Return the [X, Y] coordinate for the center point of the cell that contains the specified text.  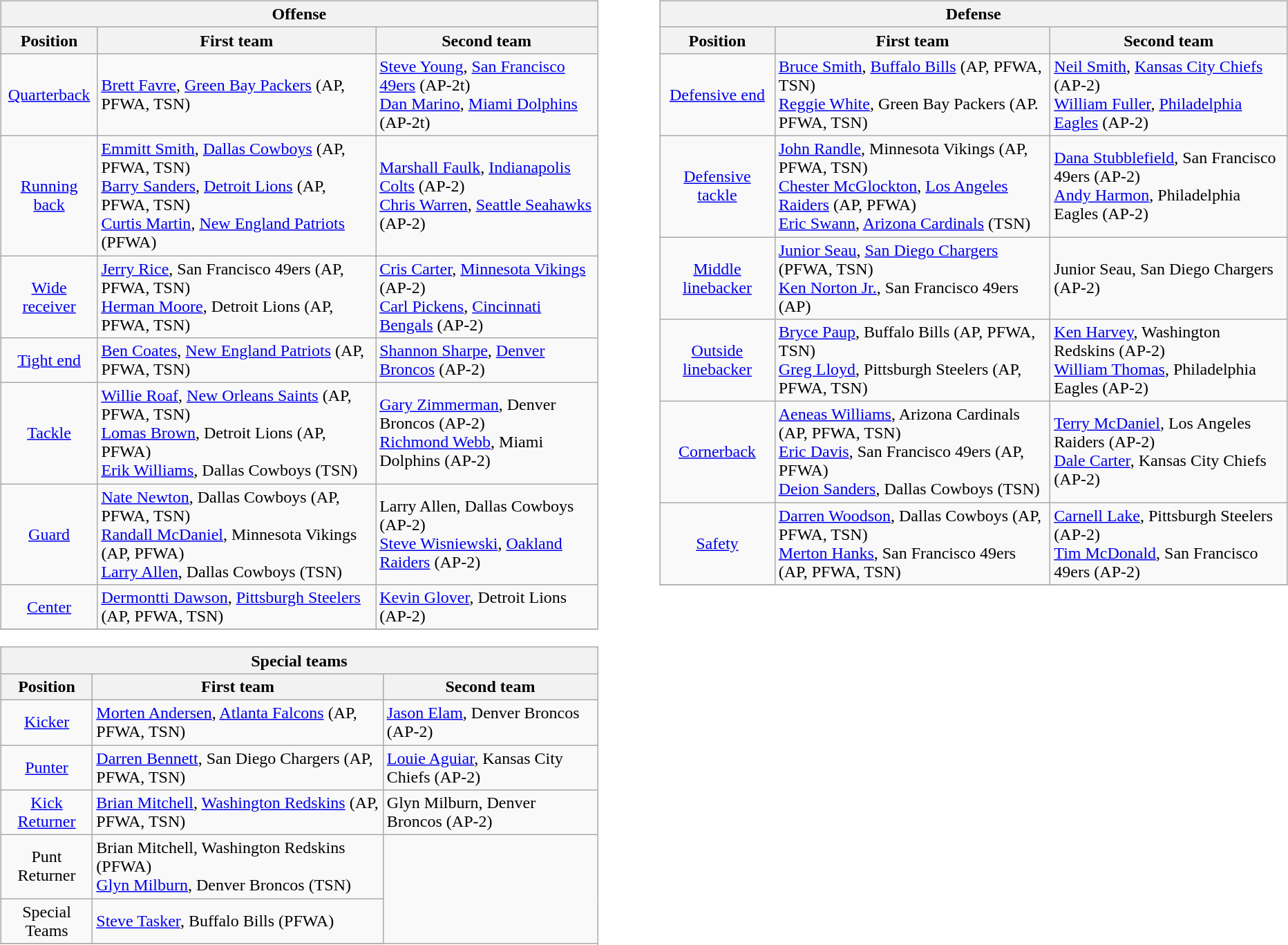
Darren Bennett, San Diego Chargers (AP, PFWA, TSN) [238, 767]
Jerry Rice, San Francisco 49ers (AP, PFWA, TSN) Herman Moore, Detroit Lions (AP, PFWA, TSN) [236, 297]
Marshall Faulk, Indianapolis Colts (AP-2) Chris Warren, Seattle Seahawks (AP-2) [486, 195]
Middle linebacker [717, 278]
Dermontti Dawson, Pittsburgh Steelers (AP, PFWA, TSN) [236, 607]
Morten Andersen, Atlanta Falcons (AP, PFWA, TSN) [238, 722]
Kicker [47, 722]
Darren Woodson, Dallas Cowboys (AP, PFWA, TSN) Merton Hanks, San Francisco 49ers (AP, PFWA, TSN) [912, 543]
Aeneas Williams, Arizona Cardinals (AP, PFWA, TSN) Eric Davis, San Francisco 49ers (AP, PFWA)Deion Sanders, Dallas Cowboys (TSN) [912, 452]
Shannon Sharpe, Denver Broncos (AP-2) [486, 361]
Bruce Smith, Buffalo Bills (AP, PFWA, TSN) Reggie White, Green Bay Packers (AP. PFWA, TSN) [912, 94]
Terry McDaniel, Los Angeles Raiders (AP-2)Dale Carter, Kansas City Chiefs (AP-2) [1169, 452]
Defense [974, 14]
Jason Elam, Denver Broncos (AP-2) [490, 722]
Gary Zimmerman, Denver Broncos (AP-2)Richmond Webb, Miami Dolphins (AP-2) [486, 433]
Defensive tackle [717, 186]
Cornerback [717, 452]
Center [49, 607]
Defensive end [717, 94]
Willie Roaf, New Orleans Saints (AP, PFWA, TSN) Lomas Brown, Detroit Lions (AP, PFWA)Erik Williams, Dallas Cowboys (TSN) [236, 433]
Cris Carter, Minnesota Vikings (AP-2)Carl Pickens, Cincinnati Bengals (AP-2) [486, 297]
Steve Young, San Francisco 49ers (AP-2t) Dan Marino, Miami Dolphins (AP-2t) [486, 94]
Glyn Milburn, Denver Broncos (AP-2) [490, 813]
Quarterback [49, 94]
Brian Mitchell, Washington Redskins (PFWA)Glyn Milburn, Denver Broncos (TSN) [238, 867]
Junior Seau, San Diego Chargers (AP-2) [1169, 278]
Dana Stubblefield, San Francisco 49ers (AP-2) Andy Harmon, Philadelphia Eagles (AP-2) [1169, 186]
Running back [49, 195]
Emmitt Smith, Dallas Cowboys (AP, PFWA, TSN) Barry Sanders, Detroit Lions (AP, PFWA, TSN) Curtis Martin, New England Patriots (PFWA) [236, 195]
Nate Newton, Dallas Cowboys (AP, PFWA, TSN) Randall McDaniel, Minnesota Vikings (AP, PFWA)Larry Allen, Dallas Cowboys (TSN) [236, 534]
Punter [47, 767]
Junior Seau, San Diego Chargers (PFWA, TSN) Ken Norton Jr., San Francisco 49ers (AP) [912, 278]
Offense [299, 14]
Kick Returner [47, 813]
Carnell Lake, Pittsburgh Steelers (AP-2) Tim McDonald, San Francisco 49ers (AP-2) [1169, 543]
Wide receiver [49, 297]
Special teams [299, 660]
John Randle, Minnesota Vikings (AP, PFWA, TSN) Chester McGlockton, Los Angeles Raiders (AP, PFWA) Eric Swann, Arizona Cardinals (TSN) [912, 186]
Outside linebacker [717, 361]
Tight end [49, 361]
Neil Smith, Kansas City Chiefs (AP-2) William Fuller, Philadelphia Eagles (AP-2) [1169, 94]
Guard [49, 534]
Punt Returner [47, 867]
Bryce Paup, Buffalo Bills (AP, PFWA, TSN) Greg Lloyd, Pittsburgh Steelers (AP, PFWA, TSN) [912, 361]
Louie Aguiar, Kansas City Chiefs (AP-2) [490, 767]
Safety [717, 543]
Ben Coates, New England Patriots (AP, PFWA, TSN) [236, 361]
Brian Mitchell, Washington Redskins (AP, PFWA, TSN) [238, 813]
Special Teams [47, 921]
Larry Allen, Dallas Cowboys (AP-2) Steve Wisniewski, Oakland Raiders (AP-2) [486, 534]
Tackle [49, 433]
Kevin Glover, Detroit Lions (AP-2) [486, 607]
Ken Harvey, Washington Redskins (AP-2) William Thomas, Philadelphia Eagles (AP-2) [1169, 361]
Brett Favre, Green Bay Packers (AP, PFWA, TSN) [236, 94]
Steve Tasker, Buffalo Bills (PFWA) [238, 921]
